Capture the cell that displays the provided text and extract its (X, Y) central coordinate. 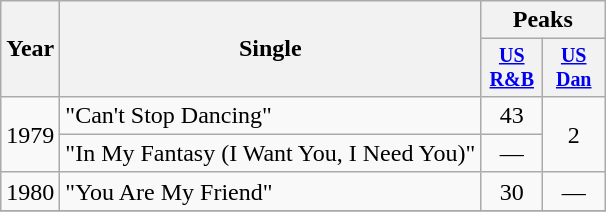
2 (574, 134)
1980 (30, 191)
"Can't Stop Dancing" (270, 115)
Peaks (543, 20)
30 (512, 191)
"In My Fantasy (I Want You, I Need You)" (270, 153)
Year (30, 49)
1979 (30, 134)
USDan (574, 68)
"You Are My Friend" (270, 191)
43 (512, 115)
USR&B (512, 68)
Single (270, 49)
